Locate the cell with the specified text and output its (X, Y) center coordinate. 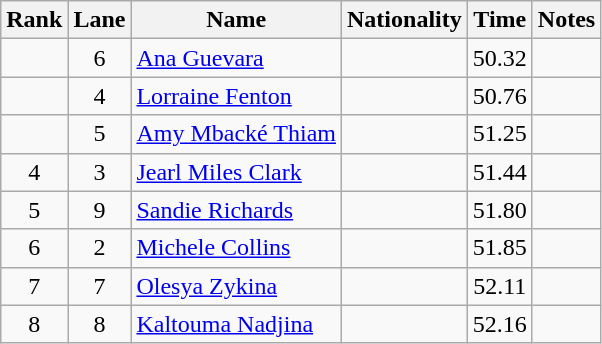
50.76 (500, 96)
Kaltouma Nadjina (236, 324)
Amy Mbacké Thiam (236, 134)
52.16 (500, 324)
Olesya Zykina (236, 286)
Ana Guevara (236, 58)
51.85 (500, 248)
Lane (100, 20)
51.44 (500, 172)
2 (100, 248)
Nationality (405, 20)
Sandie Richards (236, 210)
50.32 (500, 58)
Time (500, 20)
Notes (566, 20)
51.25 (500, 134)
Lorraine Fenton (236, 96)
51.80 (500, 210)
Rank (34, 20)
9 (100, 210)
Michele Collins (236, 248)
Name (236, 20)
Jearl Miles Clark (236, 172)
52.11 (500, 286)
3 (100, 172)
